Return (X, Y) of the center of cell containing provided text 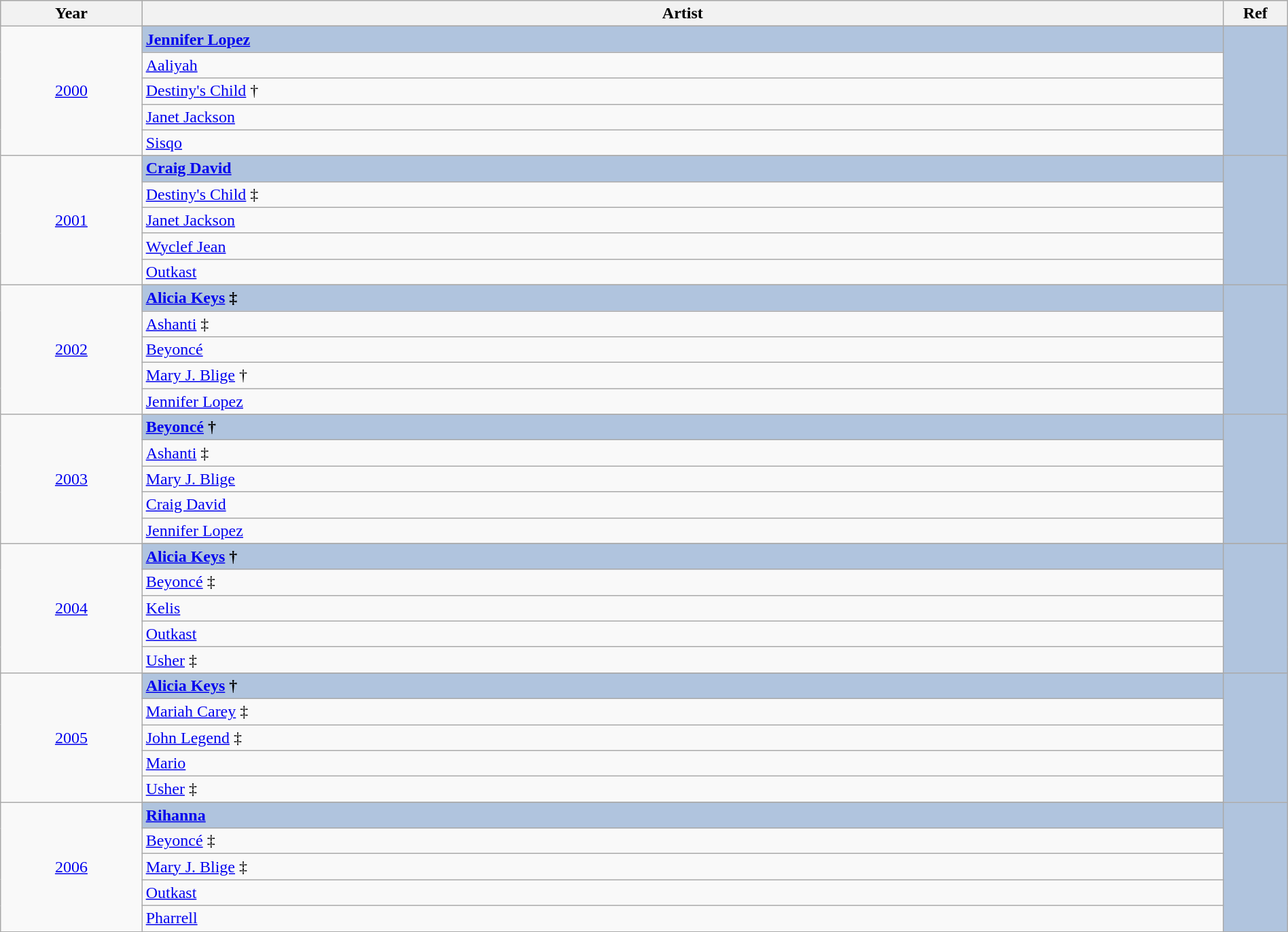
2001 (71, 220)
Pharrell (682, 918)
Mary J. Blige (682, 479)
Destiny's Child † (682, 91)
Sisqo (682, 143)
Alicia Keys ‡ (682, 298)
Wyclef Jean (682, 246)
2002 (71, 349)
Destiny's Child ‡ (682, 194)
Aaliyah (682, 65)
2000 (71, 91)
Ref (1255, 14)
2005 (71, 737)
2004 (71, 608)
Year (71, 14)
Kelis (682, 608)
Artist (682, 14)
Mario (682, 764)
John Legend ‡ (682, 737)
Beyoncé † (682, 427)
Rihanna (682, 815)
Mary J. Blige † (682, 376)
Beyoncé (682, 350)
2003 (71, 479)
Mariah Carey ‡ (682, 711)
2006 (71, 867)
Mary J. Blige ‡ (682, 867)
